Extract the (x, y) coordinate from the center of the cell holding the provided text.  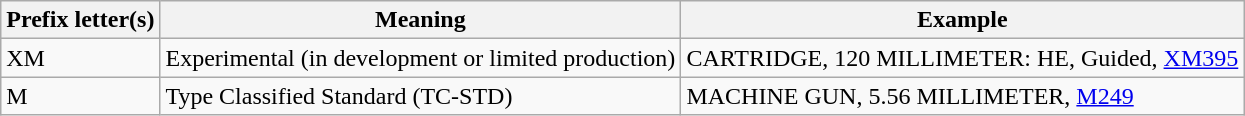
XM (80, 58)
MACHINE GUN, 5.56 MILLIMETER, M249 (962, 96)
Meaning (420, 20)
M (80, 96)
Type Classified Standard (TC-STD) (420, 96)
Experimental (in development or limited production) (420, 58)
Example (962, 20)
Prefix letter(s) (80, 20)
CARTRIDGE, 120 MILLIMETER: HE, Guided, XM395 (962, 58)
